Capture the cell that displays the provided text and extract its (X, Y) central coordinate. 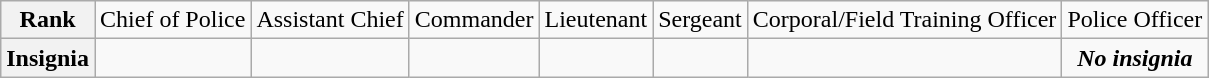
Sergeant (700, 20)
Rank (48, 20)
Police Officer (1135, 20)
Commander (474, 20)
No insignia (1135, 58)
Chief of Police (173, 20)
Insignia (48, 58)
Assistant Chief (330, 20)
Corporal/Field Training Officer (904, 20)
Lieutenant (596, 20)
